Output the [x, y] coordinate of the center of the cell containing the given text.  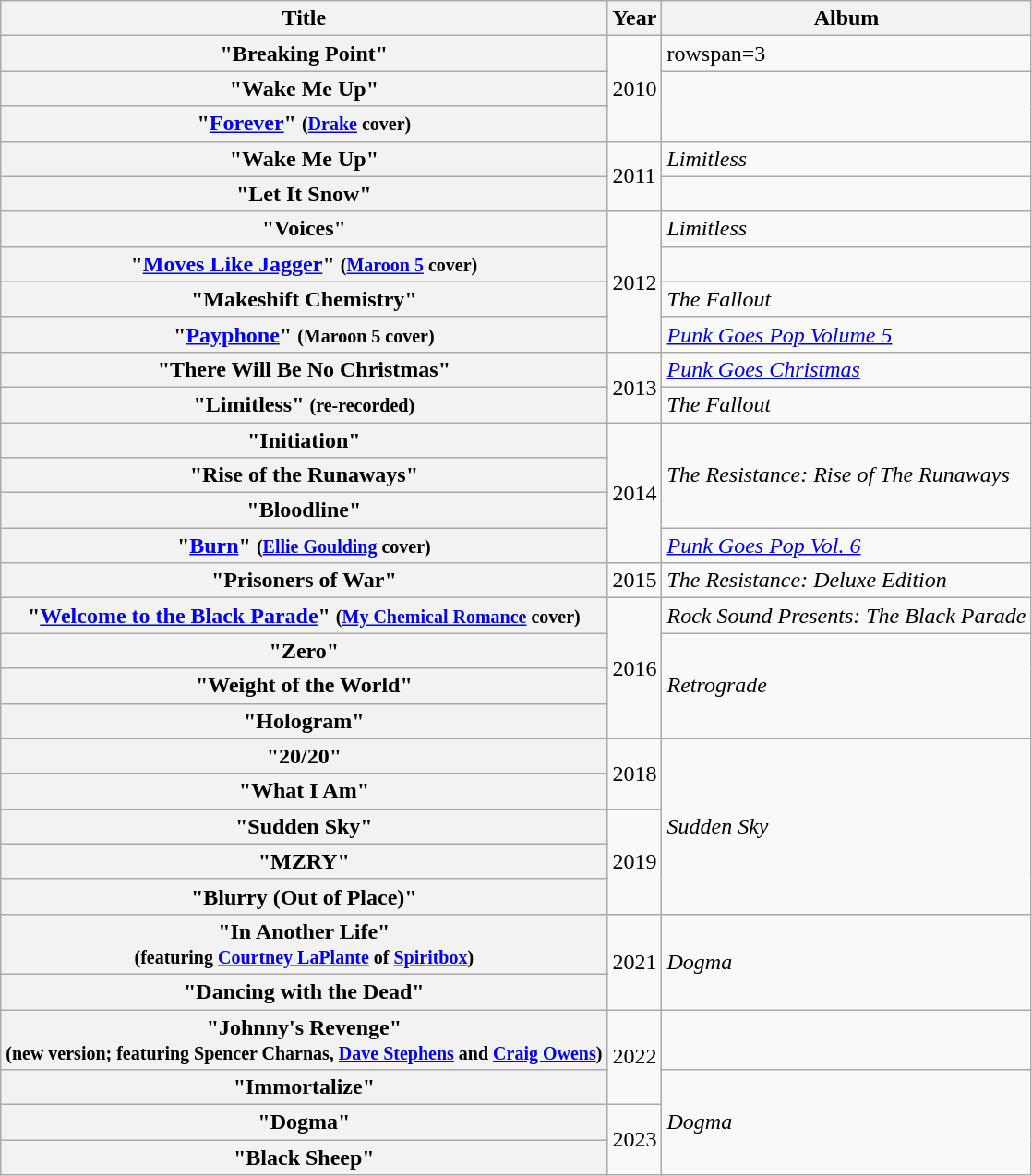
"Moves Like Jagger" (Maroon 5 cover) [305, 264]
"What I Am" [305, 791]
"Bloodline" [305, 510]
"Weight of the World" [305, 686]
Album [846, 18]
"Black Sheep" [305, 1158]
Punk Goes Pop Vol. 6 [846, 546]
2022 [635, 1058]
"Dogma" [305, 1122]
2015 [635, 581]
2010 [635, 89]
The Resistance: Rise of The Runaways [846, 475]
"Johnny's Revenge"(new version; featuring Spencer Charnas, Dave Stephens and Craig Owens) [305, 1039]
"Welcome to the Black Parade" (My Chemical Romance cover) [305, 616]
"MZRY" [305, 861]
2011 [635, 176]
"Voices" [305, 229]
"Let It Snow" [305, 194]
"Sudden Sky" [305, 826]
"There Will Be No Christmas" [305, 369]
2012 [635, 282]
"Payphone" (Maroon 5 cover) [305, 334]
The Resistance: Deluxe Edition [846, 581]
"Breaking Point" [305, 54]
Retrograde [846, 686]
"Prisoners of War" [305, 581]
2016 [635, 668]
Year [635, 18]
Rock Sound Presents: The Black Parade [846, 616]
"Immortalize" [305, 1087]
Sudden Sky [846, 826]
"Rise of the Runaways" [305, 475]
2014 [635, 493]
2019 [635, 861]
"Blurry (Out of Place)" [305, 896]
"20/20" [305, 756]
rowspan=3 [846, 54]
2013 [635, 387]
Punk Goes Pop Volume 5 [846, 334]
"Zero" [305, 651]
"Initiation" [305, 440]
"Dancing with the Dead" [305, 991]
"Burn" (Ellie Goulding cover) [305, 546]
2023 [635, 1140]
"Forever" (Drake cover) [305, 124]
"In Another Life"(featuring Courtney LaPlante of Spiritbox) [305, 943]
"Makeshift Chemistry" [305, 299]
"Limitless" (re-recorded) [305, 404]
Punk Goes Christmas [846, 369]
2021 [635, 962]
"Hologram" [305, 721]
Title [305, 18]
2018 [635, 774]
